From the cell containing the given text, extract its center point as [X, Y] coordinate. 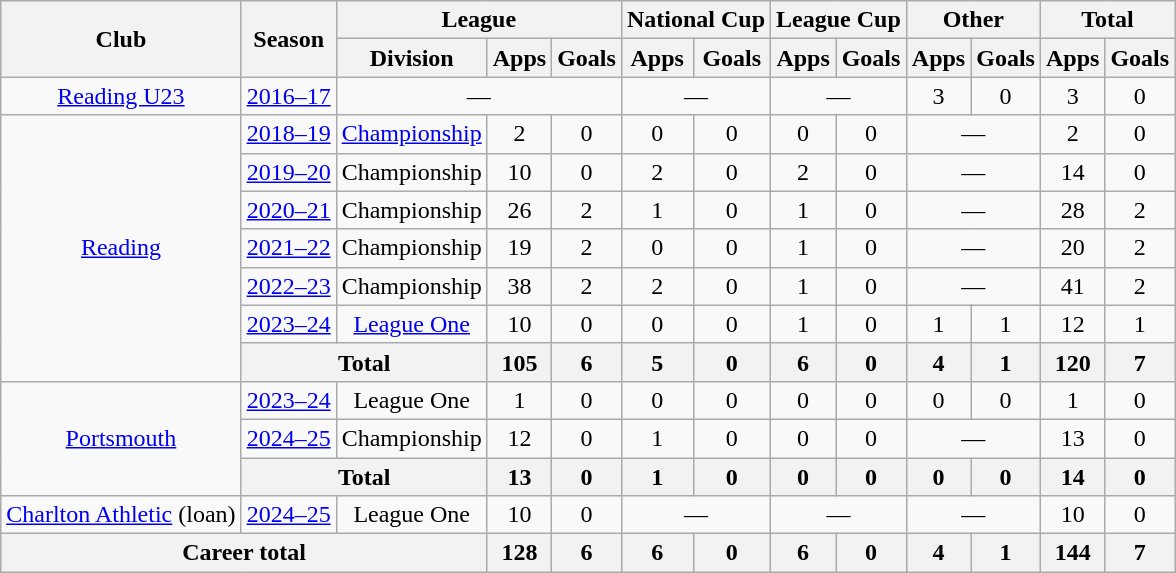
20 [1072, 248]
2019–20 [288, 172]
2018–19 [288, 134]
144 [1072, 553]
2022–23 [288, 286]
38 [519, 286]
League Cup [839, 20]
128 [519, 553]
Season [288, 39]
26 [519, 210]
41 [1072, 286]
2016–17 [288, 96]
105 [519, 362]
Reading [121, 248]
Other [973, 20]
Division [412, 58]
Portsmouth [121, 438]
Reading U23 [121, 96]
League [478, 20]
28 [1072, 210]
Career total [244, 553]
5 [657, 362]
2020–21 [288, 210]
National Cup [696, 20]
Charlton Athletic (loan) [121, 515]
2021–22 [288, 248]
120 [1072, 362]
Club [121, 39]
19 [519, 248]
